Detect which cell encompasses the target text, then output its (X, Y) center coordinate. 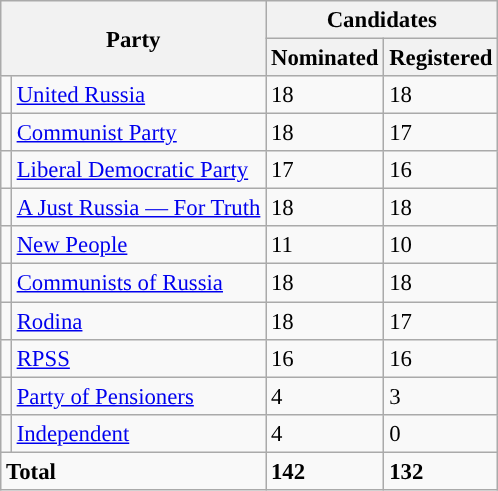
Candidates (382, 20)
Total (134, 471)
Communist Party (138, 133)
10 (441, 245)
Nominated (325, 58)
RPSS (138, 358)
Liberal Democratic Party (138, 170)
142 (325, 471)
Party of Pensioners (138, 396)
Rodina (138, 321)
11 (325, 245)
Registered (441, 58)
A Just Russia — For Truth (138, 208)
132 (441, 471)
3 (441, 396)
0 (441, 433)
Independent (138, 433)
New People (138, 245)
Communists of Russia (138, 283)
Party (134, 38)
United Russia (138, 95)
